Locate the cell with the specified text and output its (x, y) center coordinate. 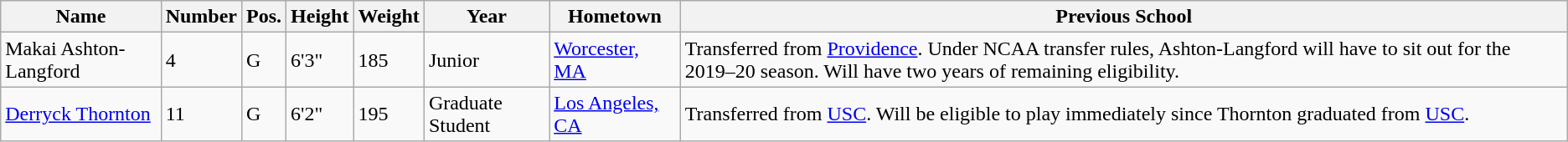
Worcester, MA (615, 60)
4 (201, 60)
Transferred from USC. Will be eligible to play immediately since Thornton graduated from USC. (1124, 114)
Name (80, 17)
Weight (389, 17)
6'3" (320, 60)
Los Angeles, CA (615, 114)
Number (201, 17)
Previous School (1124, 17)
6'2" (320, 114)
Hometown (615, 17)
195 (389, 114)
Graduate Student (486, 114)
Pos. (263, 17)
Height (320, 17)
Junior (486, 60)
Derryck Thornton (80, 114)
185 (389, 60)
Year (486, 17)
Makai Ashton-Langford (80, 60)
11 (201, 114)
